Find where the given text appears and provide that cell's center as (x, y) coordinate. 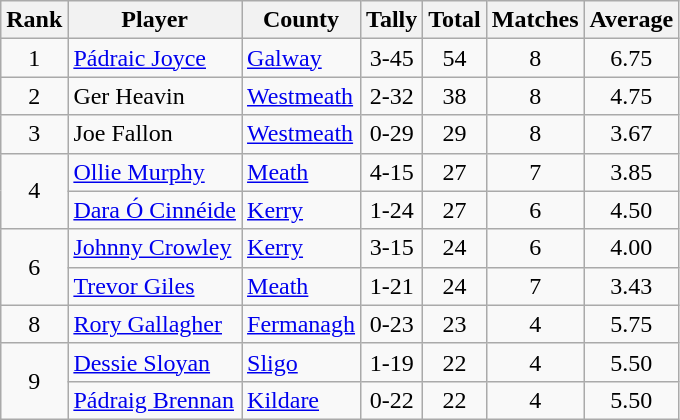
0-29 (392, 134)
54 (455, 58)
5.75 (632, 324)
4.75 (632, 96)
Average (632, 20)
Rory Gallagher (155, 324)
4-15 (392, 172)
Kildare (302, 400)
6.75 (632, 58)
4.50 (632, 210)
Sligo (302, 362)
3-15 (392, 248)
29 (455, 134)
County (302, 20)
Joe Fallon (155, 134)
3.67 (632, 134)
1-24 (392, 210)
1-19 (392, 362)
1 (34, 58)
Dessie Sloyan (155, 362)
Pádraig Brennan (155, 400)
3.85 (632, 172)
Rank (34, 20)
Pádraic Joyce (155, 58)
Tally (392, 20)
Matches (535, 20)
3.43 (632, 286)
Galway (302, 58)
9 (34, 381)
2 (34, 96)
Ollie Murphy (155, 172)
2-32 (392, 96)
Ger Heavin (155, 96)
Player (155, 20)
3-45 (392, 58)
Dara Ó Cinnéide (155, 210)
Fermanagh (302, 324)
38 (455, 96)
Johnny Crowley (155, 248)
23 (455, 324)
4.00 (632, 248)
3 (34, 134)
Total (455, 20)
1-21 (392, 286)
Trevor Giles (155, 286)
0-22 (392, 400)
0-23 (392, 324)
